Locate the cell with the specified text and output its (X, Y) center coordinate. 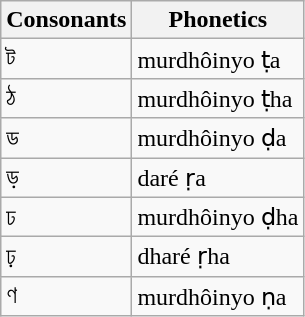
Consonants (66, 20)
ঢ় (66, 257)
murdhôinyo ḍha (218, 217)
murdhôinyo ṇa (218, 296)
dharé ṛha (218, 257)
ঢ (66, 217)
daré ṛa (218, 178)
murdhôinyo ḍa (218, 138)
murdhôinyo ṭa (218, 59)
murdhôinyo ṭha (218, 98)
ঠ (66, 98)
ণ (66, 296)
ড (66, 138)
ট (66, 59)
ড় (66, 178)
Phonetics (218, 20)
